Output the [x, y] coordinate of the center of the cell containing the given text.  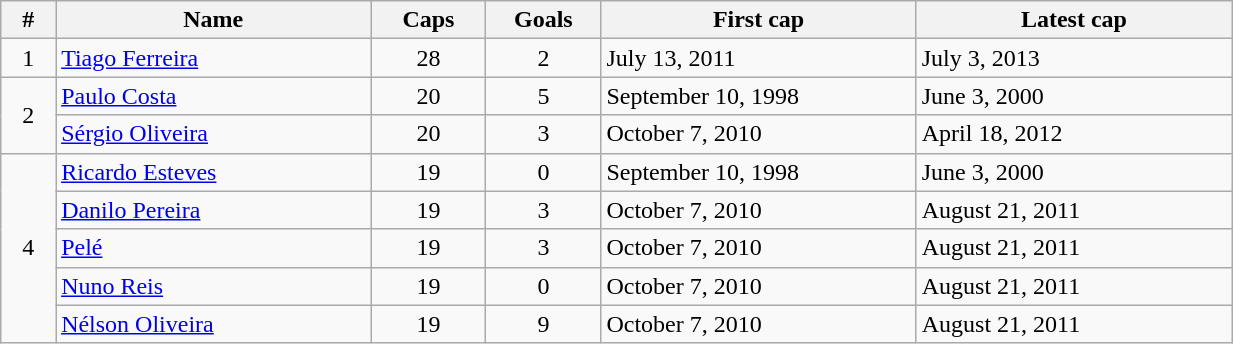
Goals [544, 20]
Name [214, 20]
Tiago Ferreira [214, 58]
Nuno Reis [214, 286]
4 [28, 248]
July 13, 2011 [758, 58]
April 18, 2012 [1074, 134]
Sérgio Oliveira [214, 134]
Latest cap [1074, 20]
1 [28, 58]
Paulo Costa [214, 96]
First cap [758, 20]
9 [544, 324]
Nélson Oliveira [214, 324]
July 3, 2013 [1074, 58]
# [28, 20]
Caps [428, 20]
5 [544, 96]
Ricardo Esteves [214, 172]
Pelé [214, 248]
Danilo Pereira [214, 210]
28 [428, 58]
